Extract the (X, Y) coordinate from the center of the cell holding the provided text.  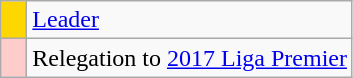
Relegation to 2017 Liga Premier (190, 58)
Leader (190, 20)
